Output the (x, y) coordinate of the center of the cell containing the given text.  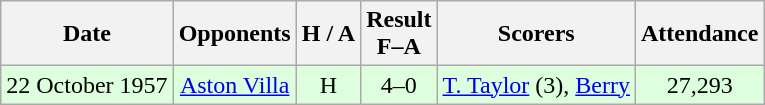
T. Taylor (3), Berry (536, 85)
H (328, 85)
Opponents (234, 34)
Date (87, 34)
27,293 (699, 85)
ResultF–A (399, 34)
Attendance (699, 34)
Aston Villa (234, 85)
H / A (328, 34)
22 October 1957 (87, 85)
4–0 (399, 85)
Scorers (536, 34)
